Provide the [x, y] coordinate of the cell's center where the given text is located.  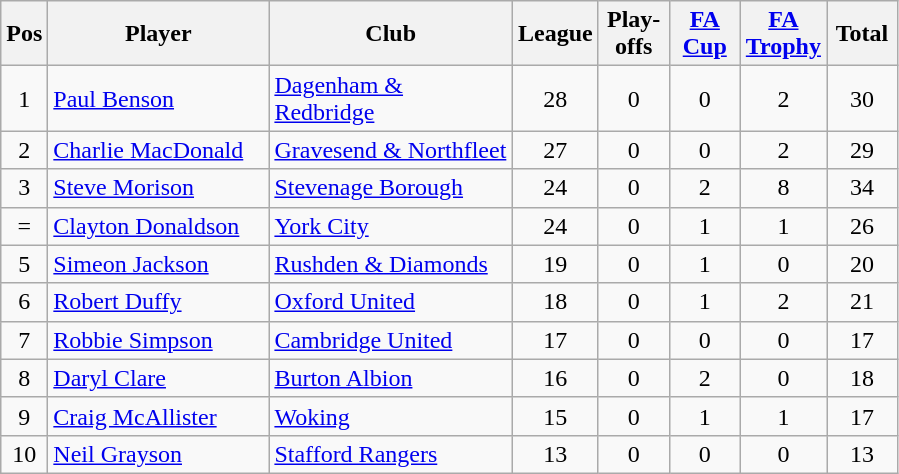
3 [24, 188]
Robbie Simpson [158, 340]
16 [555, 378]
Club [391, 34]
29 [862, 150]
Rushden & Diamonds [391, 264]
26 [862, 226]
Clayton Donaldson [158, 226]
Burton Albion [391, 378]
Dagenham & Redbridge [391, 98]
League [555, 34]
20 [862, 264]
27 [555, 150]
15 [555, 416]
Daryl Clare [158, 378]
Stafford Rangers [391, 454]
FA Trophy [783, 34]
Paul Benson [158, 98]
7 [24, 340]
19 [555, 264]
Woking [391, 416]
21 [862, 302]
Charlie MacDonald [158, 150]
= [24, 226]
Player [158, 34]
Play-offs [634, 34]
5 [24, 264]
28 [555, 98]
10 [24, 454]
FA Cup [704, 34]
Neil Grayson [158, 454]
Stevenage Borough [391, 188]
34 [862, 188]
Cambridge United [391, 340]
Craig McAllister [158, 416]
Robert Duffy [158, 302]
Gravesend & Northfleet [391, 150]
Oxford United [391, 302]
9 [24, 416]
6 [24, 302]
Total [862, 34]
Simeon Jackson [158, 264]
Pos [24, 34]
30 [862, 98]
York City [391, 226]
Steve Morison [158, 188]
